Locate the cell with the specified text and output its (x, y) center coordinate. 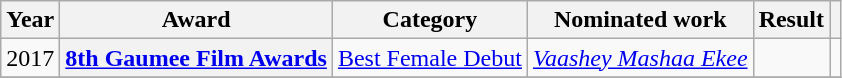
Vaashey Mashaa Ekee (640, 58)
Best Female Debut (430, 58)
8th Gaumee Film Awards (196, 58)
Result (791, 20)
Category (430, 20)
2017 (30, 58)
Award (196, 20)
Nominated work (640, 20)
Year (30, 20)
